Search for the cell housing the specified text and yield its (X, Y) center coordinate. 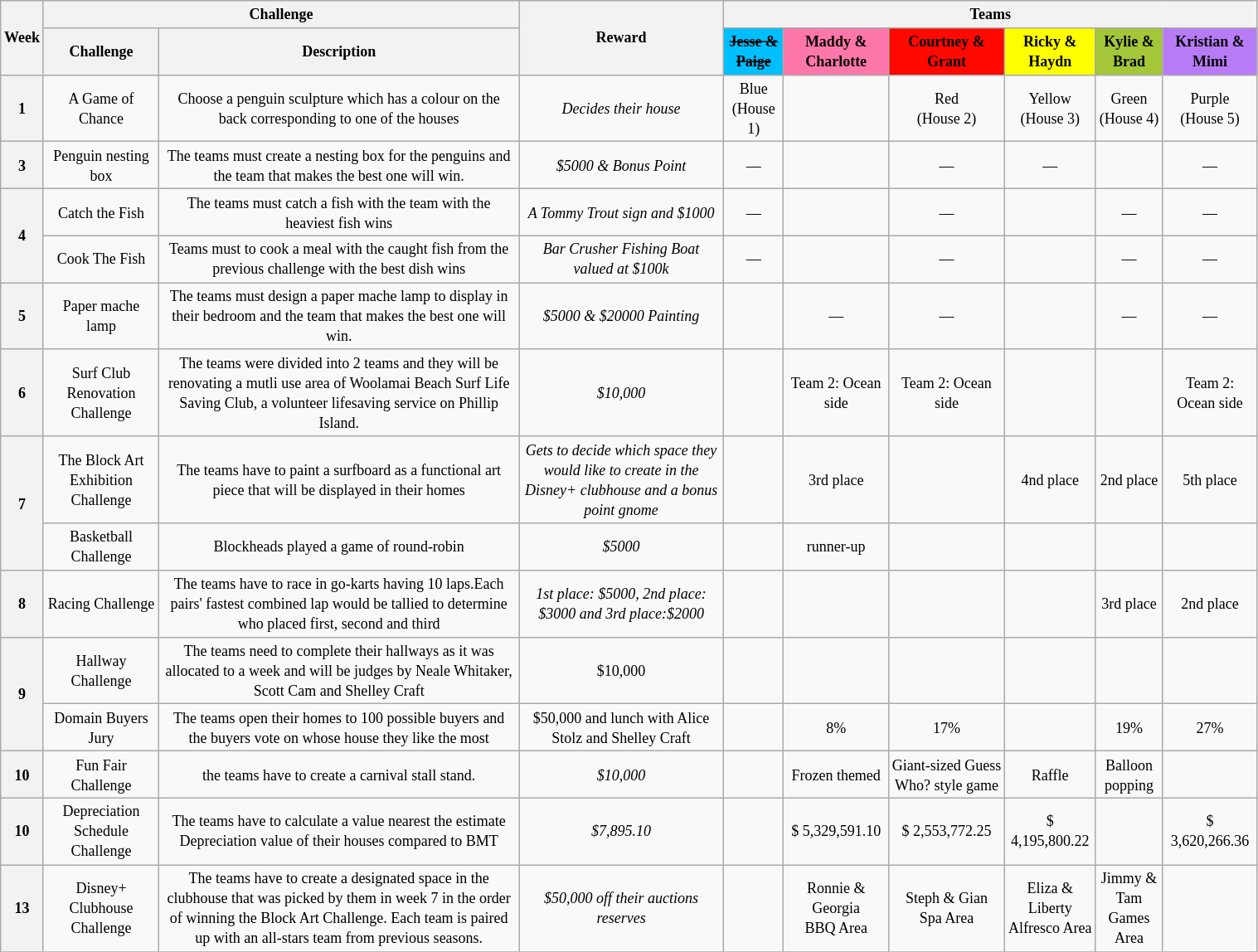
Gets to decide which space they would like to create in the Disney+ clubhouse and a bonus point gnome (622, 479)
Basketball Challenge (101, 547)
Teams (990, 15)
A Game of Chance (101, 108)
Catch the Fish (101, 212)
4nd place (1050, 479)
6 (22, 393)
$50,000 and lunch with Alice Stolz and Shelley Craft (622, 728)
$ 5,329,591.10 (836, 831)
27% (1210, 728)
Teams must to cook a meal with the caught fish from the previous challenge with the best dish wins (339, 259)
Red(House 2) (946, 108)
7 (22, 503)
$ 3,620,266.36 (1210, 831)
Kylie & Brad (1129, 51)
Decides their house (622, 108)
Maddy & Charlotte (836, 51)
19% (1129, 728)
Fun Fair Challenge (101, 775)
The teams must design a paper mache lamp to display in their bedroom and the team that makes the best one will win. (339, 317)
Description (339, 51)
A Tommy Trout sign and $1000 (622, 212)
Choose a penguin sculpture which has a colour on the back corresponding to one of the houses (339, 108)
Jimmy & TamGames Area (1129, 909)
5th place (1210, 479)
Eliza & LibertyAlfresco Area (1050, 909)
Disney+ Clubhouse Challenge (101, 909)
Paper mache lamp (101, 317)
$50,000 off their auctions reserves (622, 909)
The teams must catch a fish with the team with the heaviest fish wins (339, 212)
$5000 & $20000 Painting (622, 317)
4 (22, 236)
Purple(House 5) (1210, 108)
The teams need to complete their hallways as it was allocated to a week and will be judges by Neale Whitaker, Scott Cam and Shelley Craft (339, 670)
Reward (622, 38)
8 (22, 604)
8% (836, 728)
Week (22, 38)
Yellow(House 3) (1050, 108)
Bar Crusher Fishing Boat valued at $100k (622, 259)
$5000 (622, 547)
Blockheads played a game of round-robin (339, 547)
Blue(House 1) (753, 108)
$ 4,195,800.22 (1050, 831)
Ricky & Haydn (1050, 51)
3 (22, 166)
Domain Buyers Jury (101, 728)
17% (946, 728)
The teams have to race in go-karts having 10 laps.Each pairs' fastest combined lap would be tallied to determine who placed first, second and third (339, 604)
the teams have to create a carnival stall stand. (339, 775)
Giant-sized Guess Who? style game (946, 775)
Hallway Challenge (101, 670)
The teams have to paint a surfboard as a functional art piece that will be displayed in their homes (339, 479)
Raffle (1050, 775)
Balloon popping (1129, 775)
13 (22, 909)
runner-up (836, 547)
1st place: $5000, 2nd place: $3000 and 3rd place:$2000 (622, 604)
$5000 & Bonus Point (622, 166)
5 (22, 317)
Cook The Fish (101, 259)
Ronnie & GeorgiaBBQ Area (836, 909)
The teams have to calculate a value nearest the estimate Depreciation value of their houses compared to BMT (339, 831)
9 (22, 693)
$ 2,553,772.25 (946, 831)
The teams must create a nesting box for the penguins and the team that makes the best one will win. (339, 166)
The Block Art Exhibition Challenge (101, 479)
$7,895.10 (622, 831)
Surf Club Renovation Challenge (101, 393)
Penguin nesting box (101, 166)
Kristian & Mimi (1210, 51)
1 (22, 108)
Green(House 4) (1129, 108)
Racing Challenge (101, 604)
The teams open their homes to 100 possible buyers and the buyers vote on whose house they like the most (339, 728)
Courtney & Grant (946, 51)
Jesse & Paige (753, 51)
Frozen themed (836, 775)
Depreciation Schedule Challenge (101, 831)
Steph & GianSpa Area (946, 909)
